Locate the cell with the specified text and output its [x, y] center coordinate. 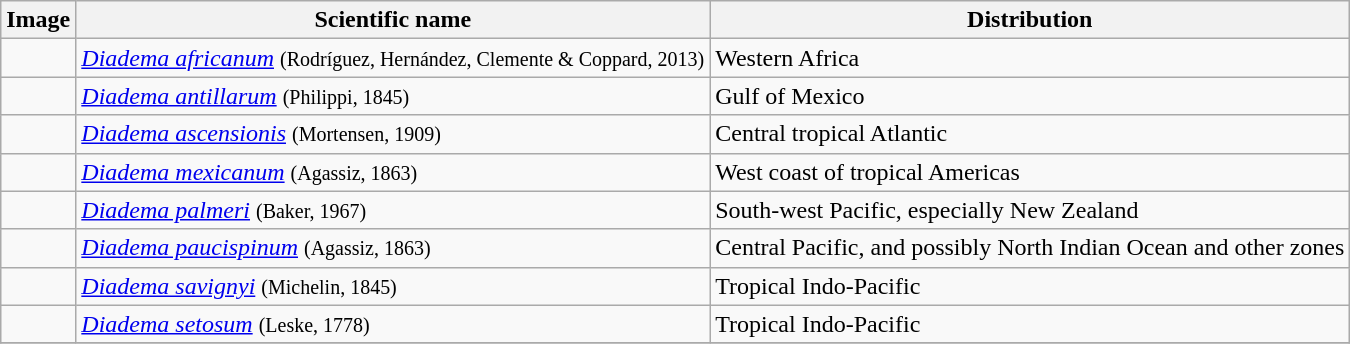
Diadema setosum (Leske, 1778) [393, 324]
Diadema africanum (Rodríguez, Hernández, Clemente & Coppard, 2013) [393, 58]
West coast of tropical Americas [1030, 172]
Diadema palmeri (Baker, 1967) [393, 210]
Diadema ascensionis (Mortensen, 1909) [393, 134]
Diadema antillarum (Philippi, 1845) [393, 96]
Image [38, 20]
Diadema paucispinum (Agassiz, 1863) [393, 248]
South-west Pacific, especially New Zealand [1030, 210]
Diadema savignyi (Michelin, 1845) [393, 286]
Central tropical Atlantic [1030, 134]
Western Africa [1030, 58]
Diadema mexicanum (Agassiz, 1863) [393, 172]
Gulf of Mexico [1030, 96]
Central Pacific, and possibly North Indian Ocean and other zones [1030, 248]
Distribution [1030, 20]
Scientific name [393, 20]
